Extract the [x, y] coordinate from the center of the cell holding the provided text.  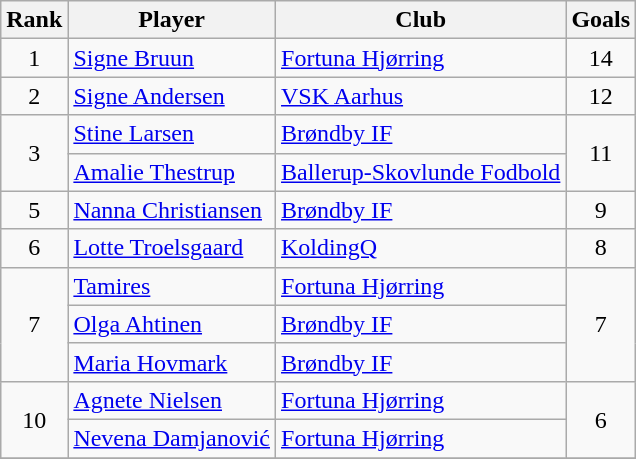
Lotte Troelsgaard [172, 248]
11 [601, 153]
5 [34, 210]
Ballerup-Skovlunde Fodbold [421, 172]
2 [34, 96]
VSK Aarhus [421, 96]
12 [601, 96]
Stine Larsen [172, 134]
Signe Bruun [172, 58]
Nevena Damjanović [172, 438]
Rank [34, 20]
3 [34, 153]
KoldingQ [421, 248]
Olga Ahtinen [172, 324]
Signe Andersen [172, 96]
Agnete Nielsen [172, 400]
14 [601, 58]
9 [601, 210]
Club [421, 20]
Player [172, 20]
Nanna Christiansen [172, 210]
Amalie Thestrup [172, 172]
Goals [601, 20]
Maria Hovmark [172, 362]
10 [34, 419]
1 [34, 58]
Tamires [172, 286]
8 [601, 248]
